Detect which cell encompasses the target text, then output its (x, y) center coordinate. 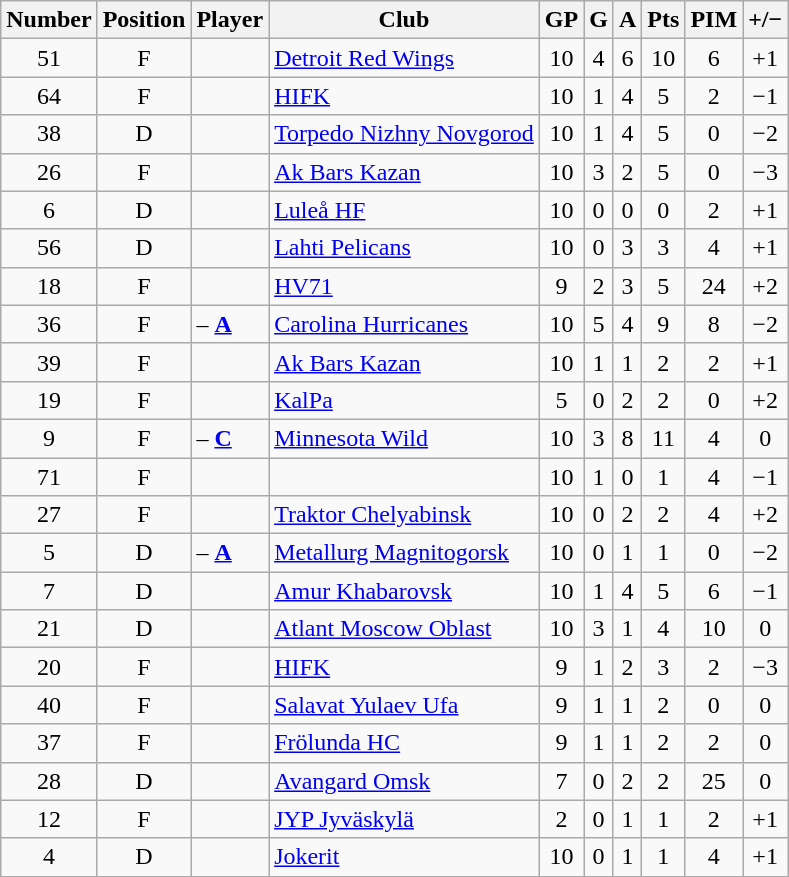
Number (49, 20)
PIM (714, 20)
G (599, 20)
51 (49, 58)
KalPa (404, 400)
Amur Khabarovsk (404, 591)
19 (49, 400)
Carolina Hurricanes (404, 324)
Luleå HF (404, 210)
20 (49, 667)
– C (230, 438)
56 (49, 248)
11 (664, 438)
38 (49, 134)
+/− (766, 20)
GP (561, 20)
71 (49, 477)
64 (49, 96)
27 (49, 515)
Atlant Moscow Oblast (404, 629)
Traktor Chelyabinsk (404, 515)
Lahti Pelicans (404, 248)
Torpedo Nizhny Novgorod (404, 134)
24 (714, 286)
Avangard Omsk (404, 781)
A (627, 20)
Club (404, 20)
Frölunda HC (404, 743)
39 (49, 362)
Minnesota Wild (404, 438)
25 (714, 781)
Detroit Red Wings (404, 58)
JYP Jyväskylä (404, 819)
Metallurg Magnitogorsk (404, 553)
21 (49, 629)
18 (49, 286)
28 (49, 781)
37 (49, 743)
36 (49, 324)
HV71 (404, 286)
Pts (664, 20)
40 (49, 705)
Jokerit (404, 857)
Player (230, 20)
26 (49, 172)
Salavat Yulaev Ufa (404, 705)
12 (49, 819)
Position (144, 20)
